Identify which cell holds the provided text, then report its [X, Y] central coordinate. 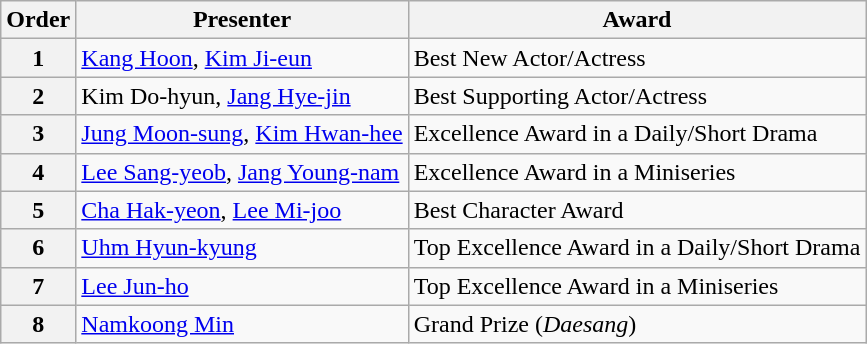
Excellence Award in a Miniseries [637, 172]
Best Character Award [637, 210]
Cha Hak-yeon, Lee Mi-joo [242, 210]
4 [38, 172]
Top Excellence Award in a Daily/Short Drama [637, 248]
7 [38, 286]
Namkoong Min [242, 324]
Order [38, 20]
Kang Hoon, Kim Ji-eun [242, 58]
Best New Actor/Actress [637, 58]
Award [637, 20]
Excellence Award in a Daily/Short Drama [637, 134]
Best Supporting Actor/Actress [637, 96]
Kim Do-hyun, Jang Hye-jin [242, 96]
Grand Prize (Daesang) [637, 324]
Top Excellence Award in a Miniseries [637, 286]
Lee Sang-yeob, Jang Young-nam [242, 172]
8 [38, 324]
2 [38, 96]
Presenter [242, 20]
5 [38, 210]
3 [38, 134]
Lee Jun-ho [242, 286]
1 [38, 58]
Jung Moon-sung, Kim Hwan-hee [242, 134]
6 [38, 248]
Uhm Hyun-kyung [242, 248]
